Extract the [x, y] coordinate from the center of the cell holding the provided text.  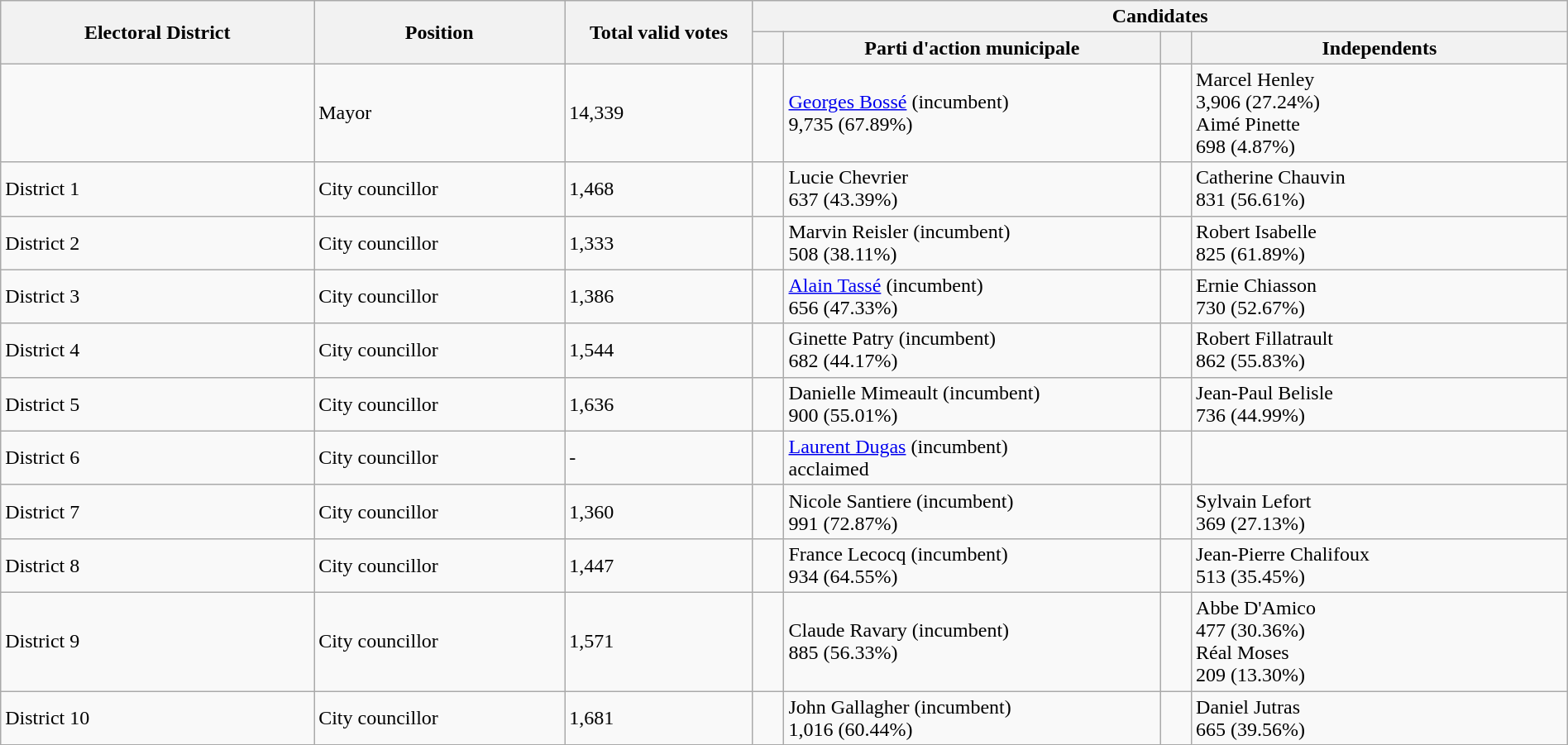
Mayor [440, 112]
1,333 [658, 243]
Candidates [1159, 17]
Total valid votes [658, 32]
1,544 [658, 351]
Laurent Dugas (incumbent)acclaimed [973, 458]
Robert Fillatrault862 (55.83%) [1379, 351]
1,360 [658, 511]
1,386 [658, 296]
Georges Bossé (incumbent)9,735 (67.89%) [973, 112]
District 1 [157, 189]
District 2 [157, 243]
1,571 [658, 642]
District 10 [157, 718]
Lucie Chevrier637 (43.39%) [973, 189]
Jean-Paul Belisle736 (44.99%) [1379, 404]
14,339 [658, 112]
1,447 [658, 566]
Daniel Jutras665 (39.56%) [1379, 718]
District 8 [157, 566]
Abbe D'Amico477 (30.36%)Réal Moses209 (13.30%) [1379, 642]
Independents [1379, 48]
1,681 [658, 718]
John Gallagher (incumbent)1,016 (60.44%) [973, 718]
Nicole Santiere (incumbent)991 (72.87%) [973, 511]
Marcel Henley3,906 (27.24%)Aimé Pinette698 (4.87%) [1379, 112]
District 6 [157, 458]
Danielle Mimeault (incumbent)900 (55.01%) [973, 404]
Electoral District [157, 32]
- [658, 458]
District 5 [157, 404]
Sylvain Lefort369 (27.13%) [1379, 511]
Parti d'action municipale [973, 48]
Ginette Patry (incumbent)682 (44.17%) [973, 351]
1,636 [658, 404]
District 4 [157, 351]
District 3 [157, 296]
Claude Ravary (incumbent)885 (56.33%) [973, 642]
District 9 [157, 642]
Marvin Reisler (incumbent)508 (38.11%) [973, 243]
Robert Isabelle825 (61.89%) [1379, 243]
France Lecocq (incumbent)934 (64.55%) [973, 566]
Jean-Pierre Chalifoux513 (35.45%) [1379, 566]
Ernie Chiasson730 (52.67%) [1379, 296]
Catherine Chauvin831 (56.61%) [1379, 189]
1,468 [658, 189]
District 7 [157, 511]
Alain Tassé (incumbent)656 (47.33%) [973, 296]
Position [440, 32]
